Detect which cell encompasses the target text, then output its [X, Y] center coordinate. 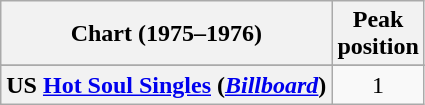
1 [378, 85]
Chart (1975–1976) [166, 34]
Peakposition [378, 34]
US Hot Soul Singles (Billboard) [166, 85]
